Capture the cell that displays the provided text and extract its (x, y) central coordinate. 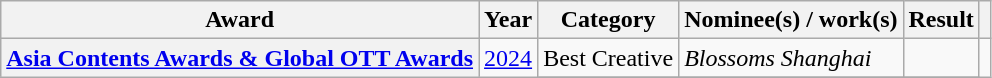
Category (608, 20)
Best Creative (608, 58)
Year (508, 20)
2024 (508, 58)
Asia Contents Awards & Global OTT Awards (240, 58)
Award (240, 20)
Result (941, 20)
Nominee(s) / work(s) (791, 20)
Blossoms Shanghai (791, 58)
